Search for the cell housing the specified text and yield its [x, y] center coordinate. 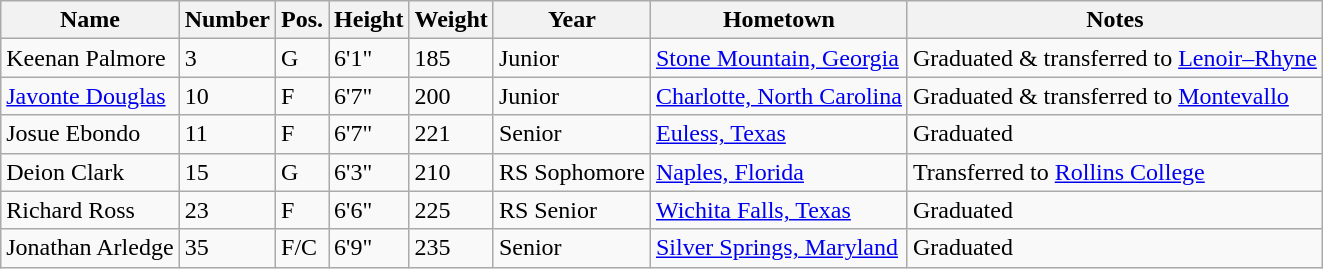
Graduated & transferred to Montevallo [1114, 96]
Josue Ebondo [90, 134]
6'3" [369, 172]
F/C [302, 248]
3 [227, 58]
Hometown [778, 20]
35 [227, 248]
Silver Springs, Maryland [778, 248]
221 [451, 134]
Euless, Texas [778, 134]
225 [451, 210]
Height [369, 20]
23 [227, 210]
Transferred to Rollins College [1114, 172]
RS Sophomore [572, 172]
Javonte Douglas [90, 96]
Pos. [302, 20]
Keenan Palmore [90, 58]
Name [90, 20]
Charlotte, North Carolina [778, 96]
Graduated & transferred to Lenoir–Rhyne [1114, 58]
Weight [451, 20]
6'6" [369, 210]
RS Senior [572, 210]
200 [451, 96]
6'9" [369, 248]
Naples, Florida [778, 172]
Deion Clark [90, 172]
Number [227, 20]
15 [227, 172]
210 [451, 172]
Wichita Falls, Texas [778, 210]
6'1" [369, 58]
Notes [1114, 20]
235 [451, 248]
Stone Mountain, Georgia [778, 58]
Year [572, 20]
Jonathan Arledge [90, 248]
11 [227, 134]
Richard Ross [90, 210]
10 [227, 96]
185 [451, 58]
